Determine the (x, y) coordinate at the center of the cell enclosing the given text.  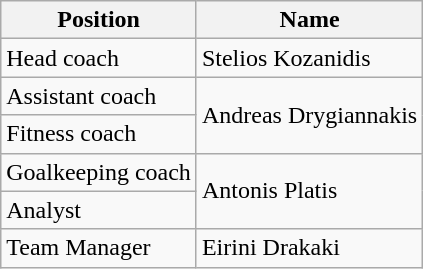
Stelios Kozanidis (309, 58)
Andreas Drygiannakis (309, 115)
Name (309, 20)
Head coach (99, 58)
Team Manager (99, 248)
Analyst (99, 210)
Antonis Platis (309, 191)
Fitness coach (99, 134)
Goalkeeping coach (99, 172)
Eirini Drakaki (309, 248)
Position (99, 20)
Assistant coach (99, 96)
